Capture the cell that displays the provided text and extract its [X, Y] central coordinate. 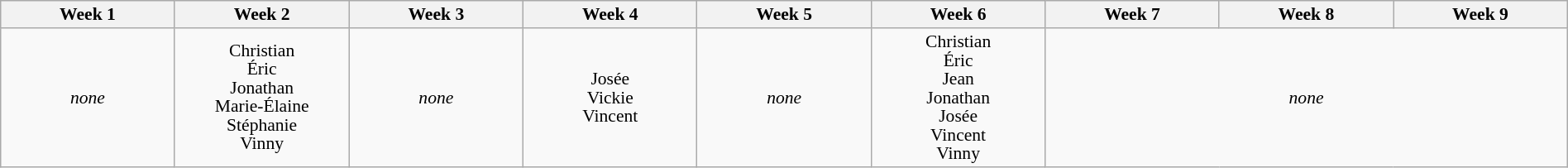
ChristianÉricJeanJonathanJoséeVincentVinny [958, 98]
ChristianÉricJonathanMarie-ÉlaineStéphanieVinny [261, 98]
Week 2 [261, 15]
Week 9 [1480, 15]
Week 5 [784, 15]
Week 8 [1306, 15]
Week 7 [1132, 15]
Week 6 [958, 15]
Week 1 [88, 15]
Week 4 [610, 15]
JoséeVickieVincent [610, 98]
Week 3 [436, 15]
